Scan for the cell matching the given text and deliver its [X, Y] coordinate at center. 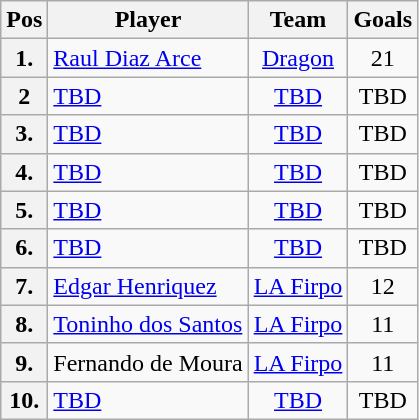
12 [383, 286]
6. [24, 248]
8. [24, 324]
Player [148, 20]
Team [298, 20]
7. [24, 286]
21 [383, 58]
3. [24, 134]
Edgar Henriquez [148, 286]
9. [24, 362]
Dragon [298, 58]
Fernando de Moura [148, 362]
Goals [383, 20]
2 [24, 96]
1. [24, 58]
5. [24, 210]
4. [24, 172]
Toninho dos Santos [148, 324]
10. [24, 400]
Pos [24, 20]
Raul Diaz Arce [148, 58]
